Determine the [X, Y] coordinate at the center of the cell enclosing the given text.  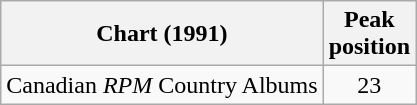
Peakposition [369, 34]
23 [369, 85]
Canadian RPM Country Albums [162, 85]
Chart (1991) [162, 34]
